Pinpoint the cell where the given text exists, returning its (X, Y) midpoint coordinate. 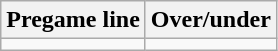
Pregame line (74, 20)
Over/under (210, 20)
